Identify which cell holds the provided text, then report its (x, y) central coordinate. 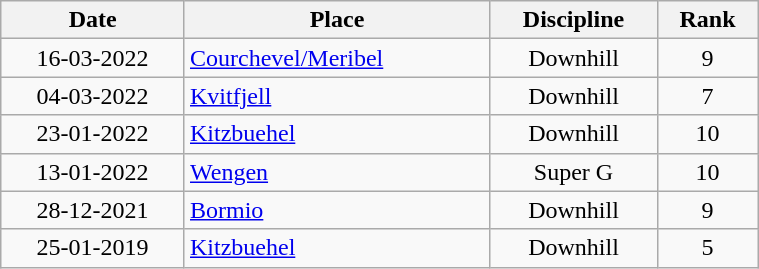
Wengen (336, 172)
7 (707, 96)
16-03-2022 (93, 58)
Place (336, 20)
Date (93, 20)
28-12-2021 (93, 210)
Discipline (574, 20)
04-03-2022 (93, 96)
Rank (707, 20)
Kvitfjell (336, 96)
25-01-2019 (93, 248)
Super G (574, 172)
Courchevel/Meribel (336, 58)
Bormio (336, 210)
5 (707, 248)
13-01-2022 (93, 172)
23-01-2022 (93, 134)
